Scan for the cell matching the given text and deliver its (x, y) coordinate at center. 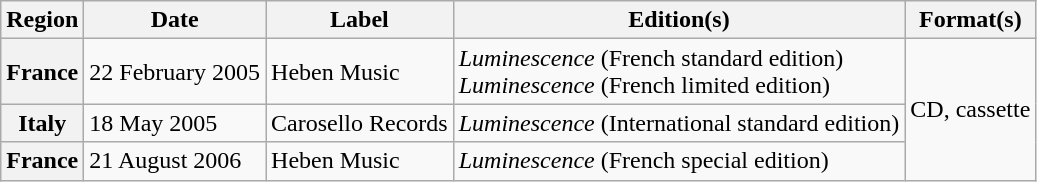
Luminescence (French special edition) (679, 161)
Carosello Records (360, 123)
Label (360, 20)
Format(s) (970, 20)
22 February 2005 (175, 72)
21 August 2006 (175, 161)
18 May 2005 (175, 123)
Region (42, 20)
CD, cassette (970, 110)
Luminescence (International standard edition) (679, 123)
Italy (42, 123)
Edition(s) (679, 20)
Luminescence (French standard edition)Luminescence (French limited edition) (679, 72)
Date (175, 20)
